From the cell containing the given text, extract its center point as (X, Y) coordinate. 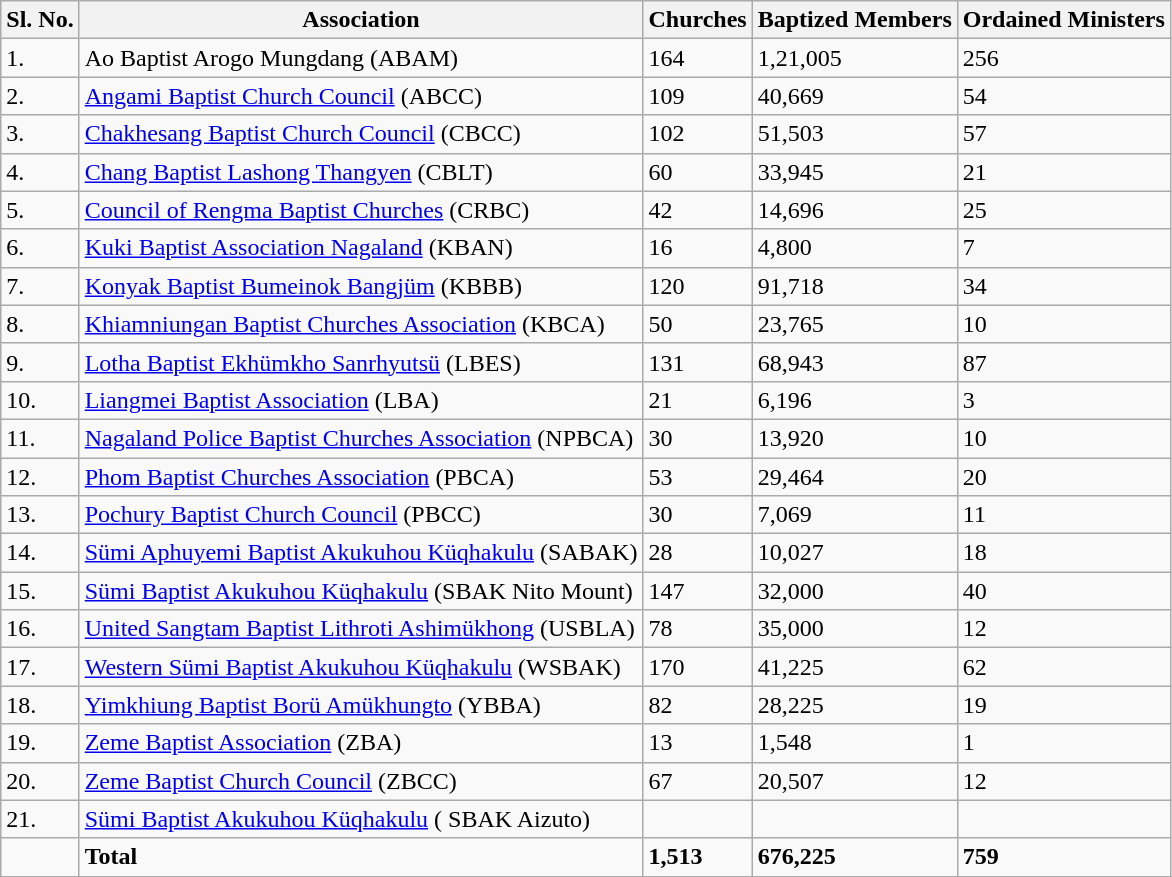
62 (1064, 667)
164 (698, 58)
147 (698, 591)
19. (40, 743)
25 (1064, 210)
Zeme Baptist Association (ZBA) (361, 743)
Yimkhiung Baptist Borü Amükhungto (YBBA) (361, 705)
19 (1064, 705)
Chakhesang Baptist Church Council (CBCC) (361, 134)
50 (698, 324)
82 (698, 705)
4,800 (854, 248)
34 (1064, 286)
13 (698, 743)
11. (40, 438)
Association (361, 20)
1,548 (854, 743)
Ao Baptist Arogo Mungdang (ABAM) (361, 58)
16 (698, 248)
18 (1064, 553)
Sümi Baptist Akukuhou Küqhakulu (SBAK Nito Mount) (361, 591)
87 (1064, 362)
Konyak Baptist Bumeinok Bangjüm (KBBB) (361, 286)
14. (40, 553)
Churches (698, 20)
4. (40, 172)
3 (1064, 400)
3. (40, 134)
40,669 (854, 96)
Zeme Baptist Church Council (ZBCC) (361, 781)
14,696 (854, 210)
51,503 (854, 134)
Sl. No. (40, 20)
1 (1064, 743)
109 (698, 96)
1,513 (698, 857)
7. (40, 286)
Angami Baptist Church Council (ABCC) (361, 96)
78 (698, 629)
8. (40, 324)
16. (40, 629)
7 (1064, 248)
Western Sümi Baptist Akukuhou Küqhakulu (WSBAK) (361, 667)
67 (698, 781)
Phom Baptist Churches Association (PBCA) (361, 477)
Chang Baptist Lashong Thangyen (CBLT) (361, 172)
32,000 (854, 591)
1,21,005 (854, 58)
5. (40, 210)
Khiamniungan Baptist Churches Association (KBCA) (361, 324)
68,943 (854, 362)
33,945 (854, 172)
9. (40, 362)
10. (40, 400)
42 (698, 210)
18. (40, 705)
12. (40, 477)
35,000 (854, 629)
Kuki Baptist Association Nagaland (KBAN) (361, 248)
6. (40, 248)
11 (1064, 515)
Ordained Ministers (1064, 20)
256 (1064, 58)
29,464 (854, 477)
41,225 (854, 667)
60 (698, 172)
170 (698, 667)
6,196 (854, 400)
676,225 (854, 857)
13,920 (854, 438)
Sümi Aphuyemi Baptist Akukuhou Küqhakulu (SABAK) (361, 553)
Liangmei Baptist Association (LBA) (361, 400)
91,718 (854, 286)
57 (1064, 134)
2. (40, 96)
40 (1064, 591)
120 (698, 286)
Council of Rengma Baptist Churches (CRBC) (361, 210)
54 (1064, 96)
21. (40, 819)
102 (698, 134)
Lotha Baptist Ekhümkho Sanrhyutsü (LBES) (361, 362)
United Sangtam Baptist Lithroti Ashimükhong (USBLA) (361, 629)
28,225 (854, 705)
20. (40, 781)
23,765 (854, 324)
15. (40, 591)
1. (40, 58)
Baptized Members (854, 20)
10,027 (854, 553)
17. (40, 667)
Sümi Baptist Akukuhou Küqhakulu ( SBAK Aizuto) (361, 819)
759 (1064, 857)
Pochury Baptist Church Council (PBCC) (361, 515)
53 (698, 477)
13. (40, 515)
Nagaland Police Baptist Churches Association (NPBCA) (361, 438)
20,507 (854, 781)
Total (361, 857)
131 (698, 362)
7,069 (854, 515)
20 (1064, 477)
28 (698, 553)
